For the text-containing cell, return its midpoint in [X, Y] coordinate format. 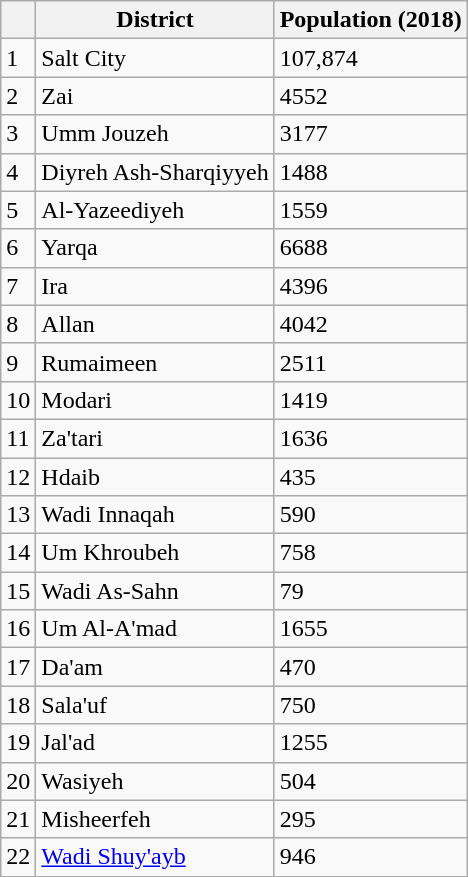
1 [18, 58]
15 [18, 591]
1559 [370, 210]
1488 [370, 172]
Modari [155, 400]
13 [18, 515]
3 [18, 134]
Diyreh Ash-Sharqiyyeh [155, 172]
750 [370, 705]
1255 [370, 743]
20 [18, 781]
Um Al-A'mad [155, 629]
4 [18, 172]
Hdaib [155, 477]
11 [18, 438]
758 [370, 553]
16 [18, 629]
7 [18, 286]
79 [370, 591]
Zai [155, 96]
9 [18, 362]
470 [370, 667]
1419 [370, 400]
3177 [370, 134]
18 [18, 705]
6 [18, 248]
Wasiyeh [155, 781]
4042 [370, 324]
4396 [370, 286]
Umm Jouzeh [155, 134]
Misheerfeh [155, 819]
District [155, 20]
14 [18, 553]
Wadi Shuy'ayb [155, 857]
12 [18, 477]
107,874 [370, 58]
Sala'uf [155, 705]
Wadi Innaqah [155, 515]
19 [18, 743]
Za'tari [155, 438]
Da'am [155, 667]
1636 [370, 438]
590 [370, 515]
8 [18, 324]
Ira [155, 286]
1655 [370, 629]
Jal'ad [155, 743]
435 [370, 477]
Um Khroubeh [155, 553]
Yarqa [155, 248]
10 [18, 400]
2511 [370, 362]
Population (2018) [370, 20]
295 [370, 819]
504 [370, 781]
21 [18, 819]
2 [18, 96]
Allan [155, 324]
17 [18, 667]
Salt City [155, 58]
5 [18, 210]
Wadi As-Sahn [155, 591]
4552 [370, 96]
946 [370, 857]
22 [18, 857]
Al-Yazeediyeh [155, 210]
Rumaimeen [155, 362]
6688 [370, 248]
